Extract the [x, y] coordinate from the center of the cell holding the provided text.  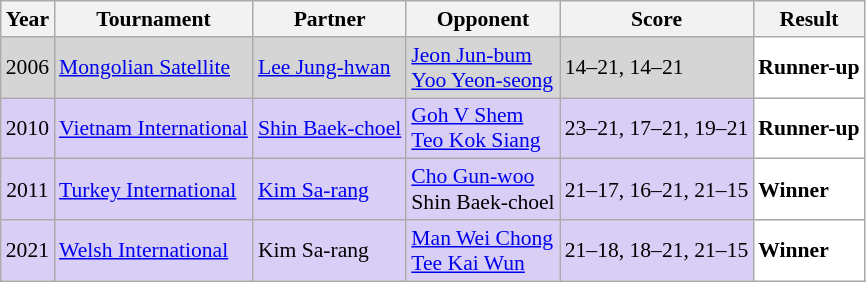
2006 [28, 68]
21–17, 16–21, 21–15 [657, 190]
Turkey International [154, 190]
23–21, 17–21, 19–21 [657, 128]
Tournament [154, 19]
Vietnam International [154, 128]
Man Wei Chong Tee Kai Wun [482, 250]
21–18, 18–21, 21–15 [657, 250]
Shin Baek-choel [330, 128]
Lee Jung-hwan [330, 68]
Result [808, 19]
Year [28, 19]
Welsh International [154, 250]
2021 [28, 250]
14–21, 14–21 [657, 68]
Jeon Jun-bum Yoo Yeon-seong [482, 68]
Cho Gun-woo Shin Baek-choel [482, 190]
2011 [28, 190]
2010 [28, 128]
Partner [330, 19]
Goh V Shem Teo Kok Siang [482, 128]
Opponent [482, 19]
Score [657, 19]
Mongolian Satellite [154, 68]
